For the text-containing cell, return its midpoint in (X, Y) coordinate format. 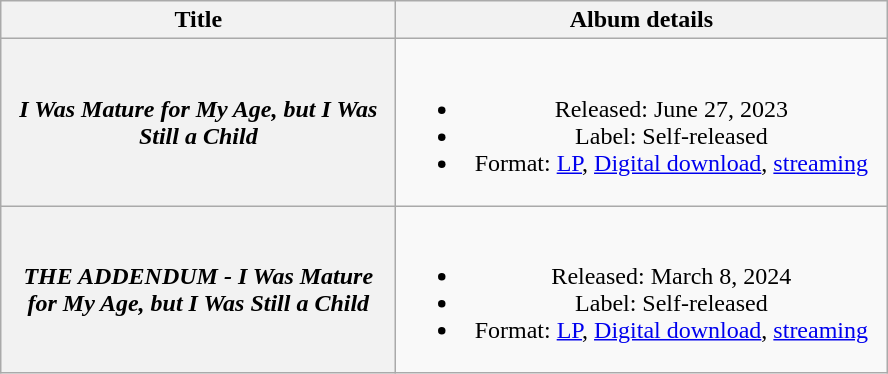
Album details (642, 20)
Released: June 27, 2023Label: Self-releasedFormat: LP, Digital download, streaming (642, 122)
Released: March 8, 2024Label: Self-releasedFormat: LP, Digital download, streaming (642, 290)
THE ADDENDUM - I Was Mature for My Age, but I Was Still a Child (198, 290)
Title (198, 20)
I Was Mature for My Age, but I Was Still a Child (198, 122)
